Determine the [x, y] coordinate at the center of the cell enclosing the given text.  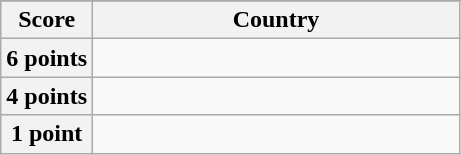
Score [47, 20]
6 points [47, 58]
1 point [47, 134]
Country [276, 20]
4 points [47, 96]
